Extract the (X, Y) coordinate from the center of the cell holding the provided text.  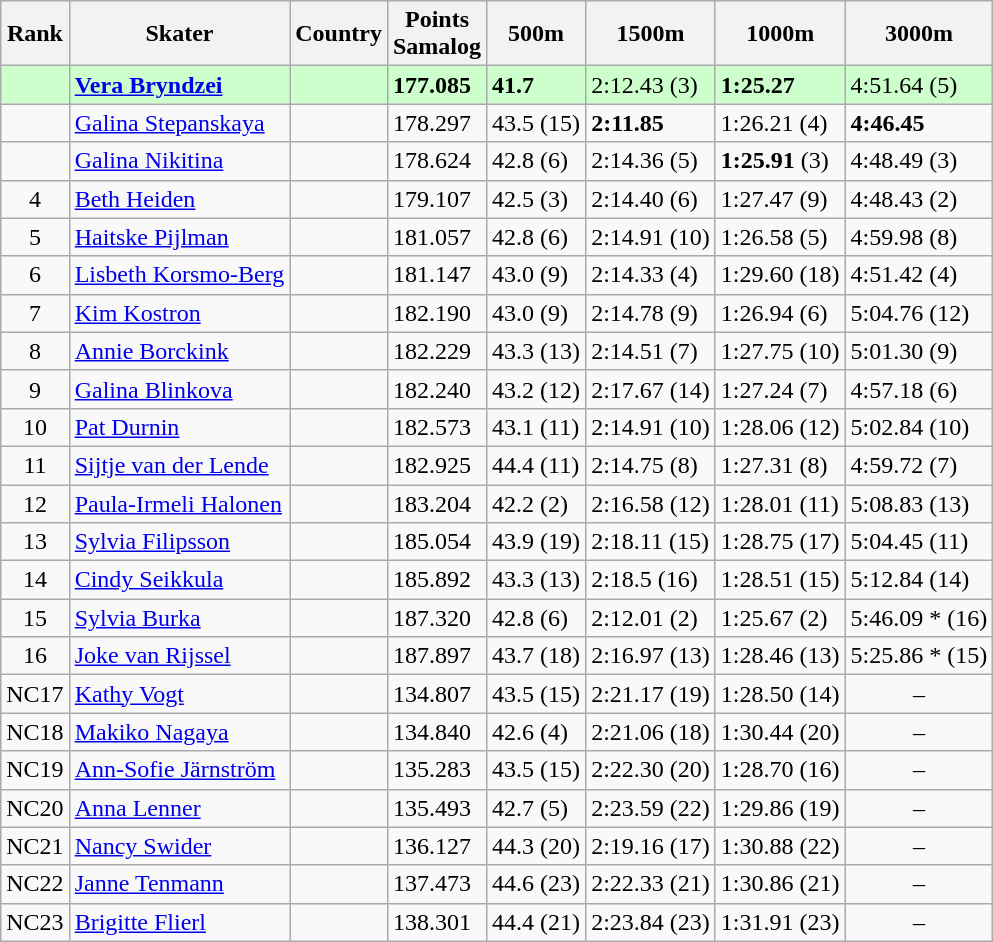
NC22 (35, 884)
8 (35, 351)
137.473 (436, 884)
2:21.06 (18) (651, 732)
1:28.46 (13) (780, 656)
5:02.84 (10) (919, 427)
Galina Stepanskaya (180, 123)
4:57.18 (6) (919, 389)
1:28.70 (16) (780, 770)
187.320 (436, 618)
179.107 (436, 199)
182.229 (436, 351)
44.6 (23) (536, 884)
1:25.67 (2) (780, 618)
4:51.64 (5) (919, 85)
4:59.72 (7) (919, 465)
2:23.84 (23) (651, 922)
1:27.24 (7) (780, 389)
5:04.45 (11) (919, 542)
9 (35, 389)
43.1 (11) (536, 427)
1:26.58 (5) (780, 237)
182.240 (436, 389)
1:25.27 (780, 85)
43.9 (19) (536, 542)
4 (35, 199)
Haitske Pijlman (180, 237)
1:27.75 (10) (780, 351)
134.840 (436, 732)
Pat Durnin (180, 427)
1:28.75 (17) (780, 542)
185.054 (436, 542)
2:14.40 (6) (651, 199)
42.7 (5) (536, 808)
12 (35, 503)
Vera Bryndzei (180, 85)
187.897 (436, 656)
44.4 (11) (536, 465)
2:14.36 (5) (651, 161)
136.127 (436, 846)
4:48.49 (3) (919, 161)
2:14.75 (8) (651, 465)
5:25.86 * (15) (919, 656)
14 (35, 580)
Janne Tenmann (180, 884)
15 (35, 618)
2:21.17 (19) (651, 694)
185.892 (436, 580)
1:26.21 (4) (780, 123)
3000m (919, 34)
2:12.01 (2) (651, 618)
1:30.86 (21) (780, 884)
41.7 (536, 85)
Sylvia Burka (180, 618)
1:28.01 (11) (780, 503)
Joke van Rijssel (180, 656)
500m (536, 34)
Rank (35, 34)
NC19 (35, 770)
5 (35, 237)
1:29.86 (19) (780, 808)
181.147 (436, 275)
183.204 (436, 503)
2:23.59 (22) (651, 808)
4:46.45 (919, 123)
182.925 (436, 465)
1:31.91 (23) (780, 922)
Sylvia Filipsson (180, 542)
Paula-Irmeli Halonen (180, 503)
1:25.91 (3) (780, 161)
Galina Blinkova (180, 389)
11 (35, 465)
Skater (180, 34)
NC17 (35, 694)
1:27.47 (9) (780, 199)
135.283 (436, 770)
44.4 (21) (536, 922)
2:19.16 (17) (651, 846)
2:16.58 (12) (651, 503)
NC20 (35, 808)
182.190 (436, 313)
44.3 (20) (536, 846)
Galina Nikitina (180, 161)
7 (35, 313)
Beth Heiden (180, 199)
Kim Kostron (180, 313)
NC18 (35, 732)
Ann-Sofie Järnström (180, 770)
135.493 (436, 808)
Anna Lenner (180, 808)
5:04.76 (12) (919, 313)
1:30.88 (22) (780, 846)
13 (35, 542)
5:01.30 (9) (919, 351)
2:11.85 (651, 123)
2:17.67 (14) (651, 389)
Cindy Seikkula (180, 580)
181.057 (436, 237)
4:51.42 (4) (919, 275)
134.807 (436, 694)
Nancy Swider (180, 846)
177.085 (436, 85)
2:22.30 (20) (651, 770)
1:28.06 (12) (780, 427)
2:18.11 (15) (651, 542)
1500m (651, 34)
1:26.94 (6) (780, 313)
2:14.78 (9) (651, 313)
Lisbeth Korsmo-Berg (180, 275)
Makiko Nagaya (180, 732)
178.624 (436, 161)
NC21 (35, 846)
16 (35, 656)
5:46.09 * (16) (919, 618)
1:29.60 (18) (780, 275)
2:18.5 (16) (651, 580)
5:08.83 (13) (919, 503)
10 (35, 427)
6 (35, 275)
Country (339, 34)
2:14.51 (7) (651, 351)
1000m (780, 34)
Kathy Vogt (180, 694)
2:22.33 (21) (651, 884)
2:12.43 (3) (651, 85)
Points Samalog (436, 34)
Sijtje van der Lende (180, 465)
138.301 (436, 922)
4:48.43 (2) (919, 199)
2:16.97 (13) (651, 656)
43.7 (18) (536, 656)
42.6 (4) (536, 732)
1:30.44 (20) (780, 732)
2:14.33 (4) (651, 275)
1:28.51 (15) (780, 580)
5:12.84 (14) (919, 580)
NC23 (35, 922)
1:27.31 (8) (780, 465)
178.297 (436, 123)
43.2 (12) (536, 389)
Annie Borckink (180, 351)
42.5 (3) (536, 199)
Brigitte Flierl (180, 922)
42.2 (2) (536, 503)
4:59.98 (8) (919, 237)
1:28.50 (14) (780, 694)
182.573 (436, 427)
